Return (X, Y) of the center of cell containing provided text 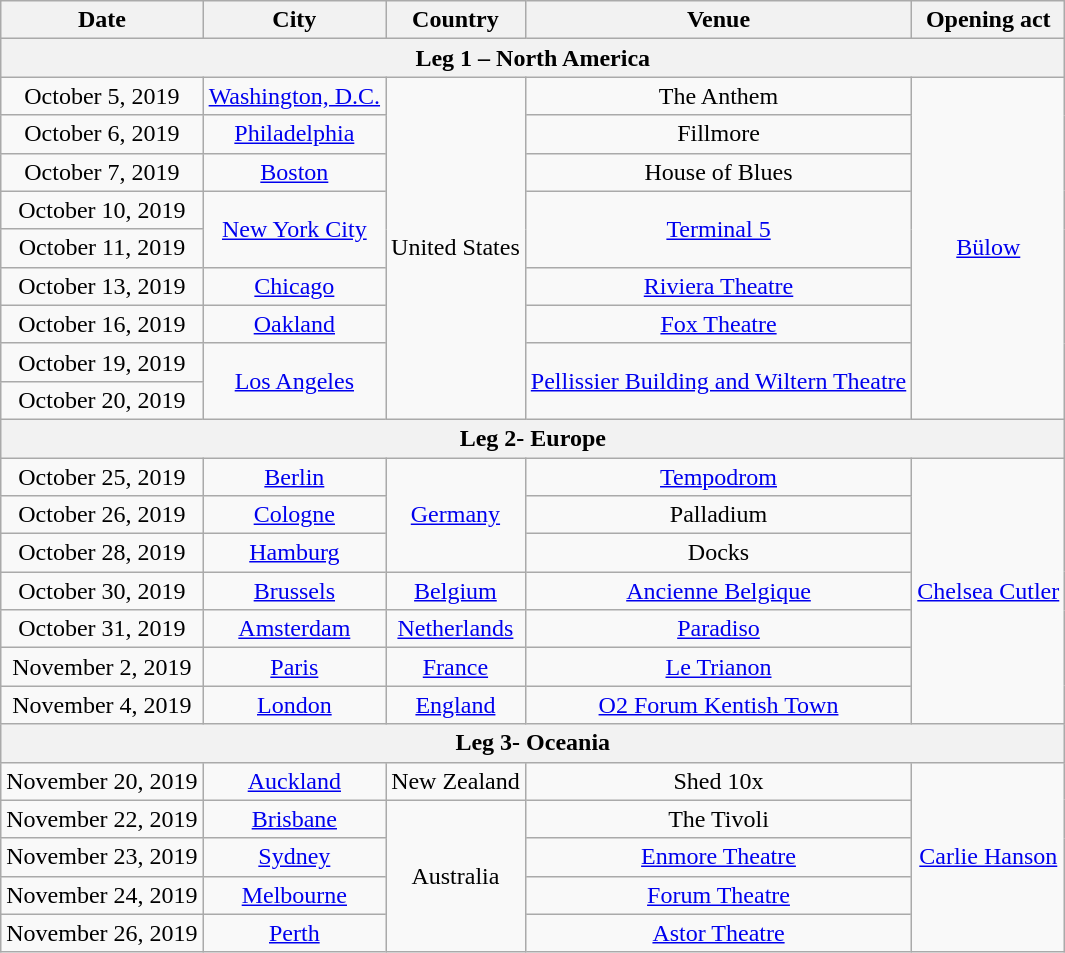
October 7, 2019 (102, 172)
Washington, D.C. (294, 96)
City (294, 20)
France (456, 667)
Leg 2- Europe (533, 438)
Le Trianon (718, 667)
November 22, 2019 (102, 819)
Enmore Theatre (718, 857)
Oakland (294, 324)
Shed 10x (718, 781)
Brisbane (294, 819)
The Tivoli (718, 819)
November 23, 2019 (102, 857)
November 24, 2019 (102, 895)
October 19, 2019 (102, 362)
London (294, 705)
Chicago (294, 286)
Date (102, 20)
Carlie Hanson (988, 857)
November 4, 2019 (102, 705)
October 31, 2019 (102, 629)
Palladium (718, 515)
Fox Theatre (718, 324)
Boston (294, 172)
Ancienne Belgique (718, 591)
New York City (294, 229)
Docks (718, 553)
October 6, 2019 (102, 134)
New Zealand (456, 781)
Auckland (294, 781)
October 10, 2019 (102, 210)
Pellissier Building and Wiltern Theatre (718, 381)
Leg 3- Oceania (533, 743)
Sydney (294, 857)
Terminal 5 (718, 229)
Country (456, 20)
Germany (456, 515)
October 16, 2019 (102, 324)
Los Angeles (294, 381)
Berlin (294, 477)
England (456, 705)
Fillmore (718, 134)
Amsterdam (294, 629)
House of Blues (718, 172)
Melbourne (294, 895)
Brussels (294, 591)
Chelsea Cutler (988, 591)
October 26, 2019 (102, 515)
November 26, 2019 (102, 933)
Leg 1 – North America (533, 58)
United States (456, 248)
Paris (294, 667)
October 13, 2019 (102, 286)
Tempodrom (718, 477)
The Anthem (718, 96)
Venue (718, 20)
October 20, 2019 (102, 400)
Philadelphia (294, 134)
November 2, 2019 (102, 667)
October 30, 2019 (102, 591)
Riviera Theatre (718, 286)
October 28, 2019 (102, 553)
Belgium (456, 591)
October 5, 2019 (102, 96)
Netherlands (456, 629)
Paradiso (718, 629)
Perth (294, 933)
O2 Forum Kentish Town (718, 705)
Astor Theatre (718, 933)
Australia (456, 876)
October 25, 2019 (102, 477)
Cologne (294, 515)
October 11, 2019 (102, 248)
Opening act (988, 20)
November 20, 2019 (102, 781)
Bülow (988, 248)
Forum Theatre (718, 895)
Hamburg (294, 553)
